Return the [x, y] coordinate for the center point of the cell that contains the specified text.  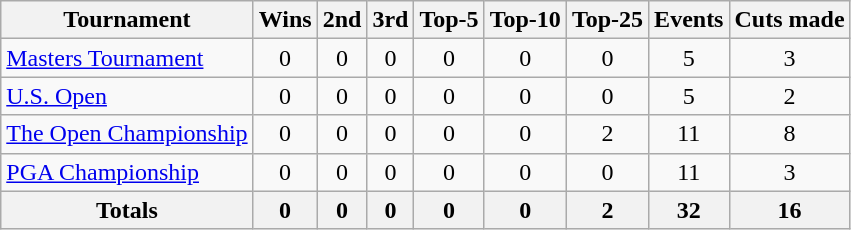
32 [689, 210]
Top-5 [449, 20]
U.S. Open [127, 96]
2nd [342, 20]
Cuts made [790, 20]
The Open Championship [127, 134]
Events [689, 20]
Top-25 [607, 20]
PGA Championship [127, 172]
16 [790, 210]
8 [790, 134]
Masters Tournament [127, 58]
Tournament [127, 20]
Wins [285, 20]
Top-10 [525, 20]
Totals [127, 210]
3rd [390, 20]
